Pinpoint the cell where the given text exists, returning its (X, Y) midpoint coordinate. 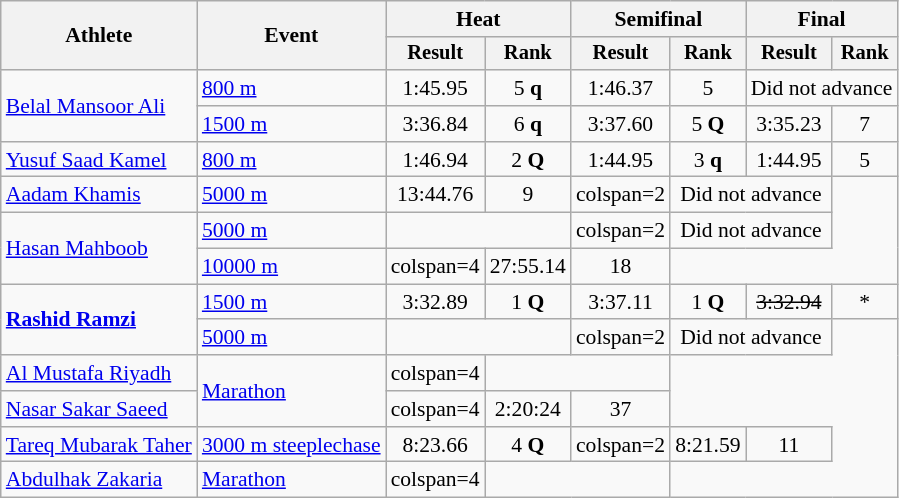
7 (864, 124)
27:55.14 (528, 267)
Heat (478, 19)
11 (789, 445)
Athlete (99, 36)
Rashid Ramzi (99, 320)
3:32.94 (789, 302)
Event (292, 36)
3:32.89 (436, 302)
Aadam Khamis (99, 195)
6 q (528, 124)
18 (620, 267)
8:23.66 (436, 445)
3:37.11 (620, 302)
4 Q (528, 445)
37 (620, 409)
13:44.76 (436, 195)
Belal Mansoor Ali (99, 106)
Abdulhak Zakaria (99, 480)
1:46.94 (436, 160)
Tareq Mubarak Taher (99, 445)
3:36.84 (436, 124)
1:45.95 (436, 88)
2 Q (528, 160)
5 Q (708, 124)
Final (822, 19)
3:37.60 (620, 124)
1:46.37 (620, 88)
Hasan Mahboob (99, 248)
Al Mustafa Riyadh (99, 373)
3 q (708, 160)
Nasar Sakar Saeed (99, 409)
* (864, 302)
9 (528, 195)
5 q (528, 88)
Yusuf Saad Kamel (99, 160)
Semifinal (658, 19)
10000 m (292, 267)
3000 m steeplechase (292, 445)
2:20:24 (528, 409)
8:21.59 (708, 445)
3:35.23 (789, 124)
